Return the (x, y) coordinate for the center point of the cell that contains the specified text.  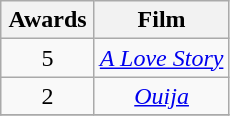
Awards (48, 20)
2 (48, 96)
Film (162, 20)
5 (48, 58)
A Love Story (162, 58)
Ouija (162, 96)
